Return [x, y] of the center of cell containing provided text 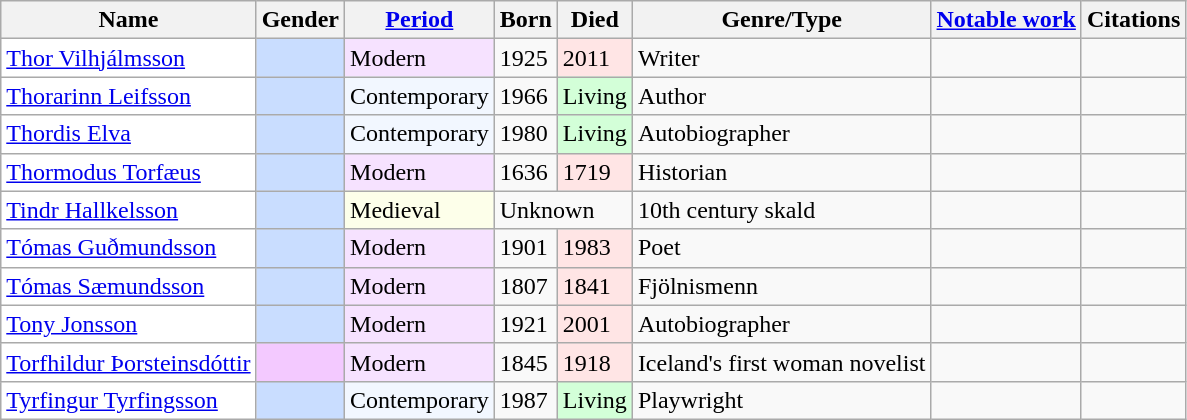
1966 [526, 96]
Writer [782, 58]
Died [594, 20]
Unknown [563, 210]
Iceland's first woman novelist [782, 362]
Tómas Guðmundsson [128, 248]
1980 [526, 134]
2001 [594, 324]
Tony Jonsson [128, 324]
Tyrfingur Tyrfingsson [128, 400]
1921 [526, 324]
Tómas Sæmundsson [128, 286]
Thormodus Torfæus [128, 172]
1719 [594, 172]
1807 [526, 286]
Thordis Elva [128, 134]
10th century skald [782, 210]
Tindr Hallkelsson [128, 210]
1987 [526, 400]
Notable work [1006, 20]
1841 [594, 286]
1845 [526, 362]
Poet [782, 248]
1918 [594, 362]
Name [128, 20]
Genre/Type [782, 20]
1636 [526, 172]
1983 [594, 248]
Author [782, 96]
Historian [782, 172]
1925 [526, 58]
Gender [300, 20]
Fjölnismenn [782, 286]
Born [526, 20]
2011 [594, 58]
Thorarinn Leifsson [128, 96]
Period [420, 20]
Torfhildur Þorsteinsdóttir [128, 362]
Playwright [782, 400]
1901 [526, 248]
Thor Vilhjálmsson [128, 58]
Medieval [420, 210]
Citations [1133, 20]
